Detect which cell encompasses the target text, then output its (X, Y) center coordinate. 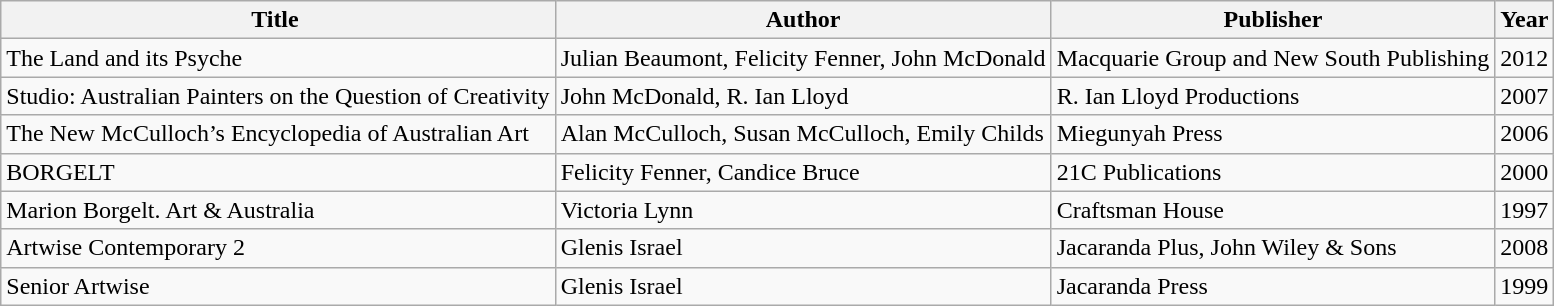
1997 (1524, 210)
R. Ian Lloyd Productions (1273, 96)
Craftsman House (1273, 210)
Artwise Contemporary 2 (278, 248)
Felicity Fenner, Candice Bruce (803, 172)
BORGELT (278, 172)
The New McCulloch’s Encyclopedia of Australian Art (278, 134)
2000 (1524, 172)
2006 (1524, 134)
21C Publications (1273, 172)
Jacaranda Press (1273, 286)
Studio: Australian Painters on the Question of Creativity (278, 96)
John McDonald, R. Ian Lloyd (803, 96)
Victoria Lynn (803, 210)
2012 (1524, 58)
Alan McCulloch, Susan McCulloch, Emily Childs (803, 134)
Senior Artwise (278, 286)
Year (1524, 20)
Macquarie Group and New South Publishing (1273, 58)
Title (278, 20)
Julian Beaumont, Felicity Fenner, John McDonald (803, 58)
Publisher (1273, 20)
The Land and its Psyche (278, 58)
Miegunyah Press (1273, 134)
1999 (1524, 286)
Marion Borgelt. Art & Australia (278, 210)
Author (803, 20)
2008 (1524, 248)
Jacaranda Plus, John Wiley & Sons (1273, 248)
2007 (1524, 96)
